Capture the cell that displays the provided text and extract its (X, Y) central coordinate. 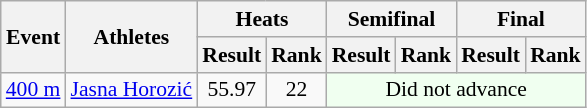
Jasna Horozić (131, 90)
Heats (262, 19)
Did not advance (456, 90)
Event (34, 36)
22 (296, 90)
55.97 (232, 90)
400 m (34, 90)
Final (520, 19)
Semifinal (392, 19)
Athletes (131, 36)
